Capture the cell that displays the provided text and extract its [x, y] central coordinate. 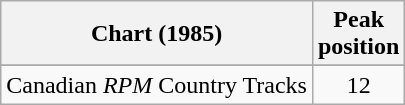
Canadian RPM Country Tracks [157, 85]
12 [358, 85]
Chart (1985) [157, 34]
Peakposition [358, 34]
